Return the (X, Y) coordinate for the center point of the cell that contains the specified text.  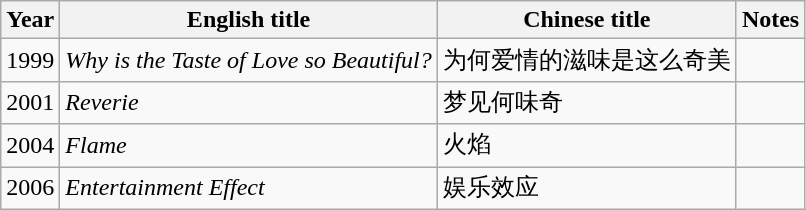
Entertainment Effect (248, 188)
娱乐效应 (586, 188)
2004 (30, 146)
1999 (30, 60)
Notes (770, 20)
Year (30, 20)
Why is the Taste of Love so Beautiful? (248, 60)
Chinese title (586, 20)
English title (248, 20)
2006 (30, 188)
为何爱情的滋味是这么奇美 (586, 60)
2001 (30, 102)
Reverie (248, 102)
梦见何味奇 (586, 102)
Flame (248, 146)
火焰 (586, 146)
